Find where the given text appears and provide that cell's center as [X, Y] coordinate. 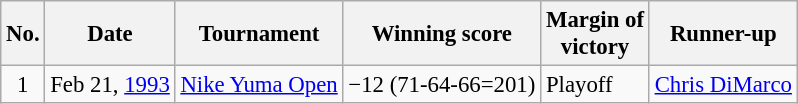
Winning score [442, 34]
Feb 21, 1993 [110, 85]
Nike Yuma Open [259, 85]
−12 (71-64-66=201) [442, 85]
Playoff [596, 85]
1 [23, 85]
Tournament [259, 34]
Runner-up [723, 34]
Chris DiMarco [723, 85]
No. [23, 34]
Date [110, 34]
Margin ofvictory [596, 34]
